Extract the (X, Y) coordinate from the center of the cell holding the provided text.  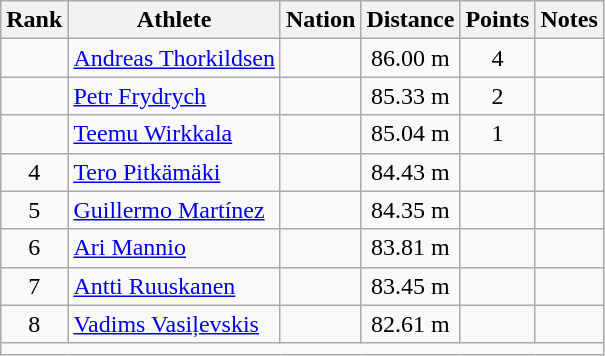
Vadims Vasiļevskis (174, 324)
84.43 m (410, 172)
83.81 m (410, 248)
85.04 m (410, 134)
2 (498, 96)
Guillermo Martínez (174, 210)
Rank (34, 20)
85.33 m (410, 96)
Distance (410, 20)
Antti Ruuskanen (174, 286)
Athlete (174, 20)
Notes (569, 20)
82.61 m (410, 324)
Nation (320, 20)
Teemu Wirkkala (174, 134)
Andreas Thorkildsen (174, 58)
8 (34, 324)
6 (34, 248)
83.45 m (410, 286)
Tero Pitkämäki (174, 172)
1 (498, 134)
86.00 m (410, 58)
Points (498, 20)
84.35 m (410, 210)
Ari Mannio (174, 248)
7 (34, 286)
5 (34, 210)
Petr Frydrych (174, 96)
